Output the (x, y) coordinate of the center of the cell containing the given text.  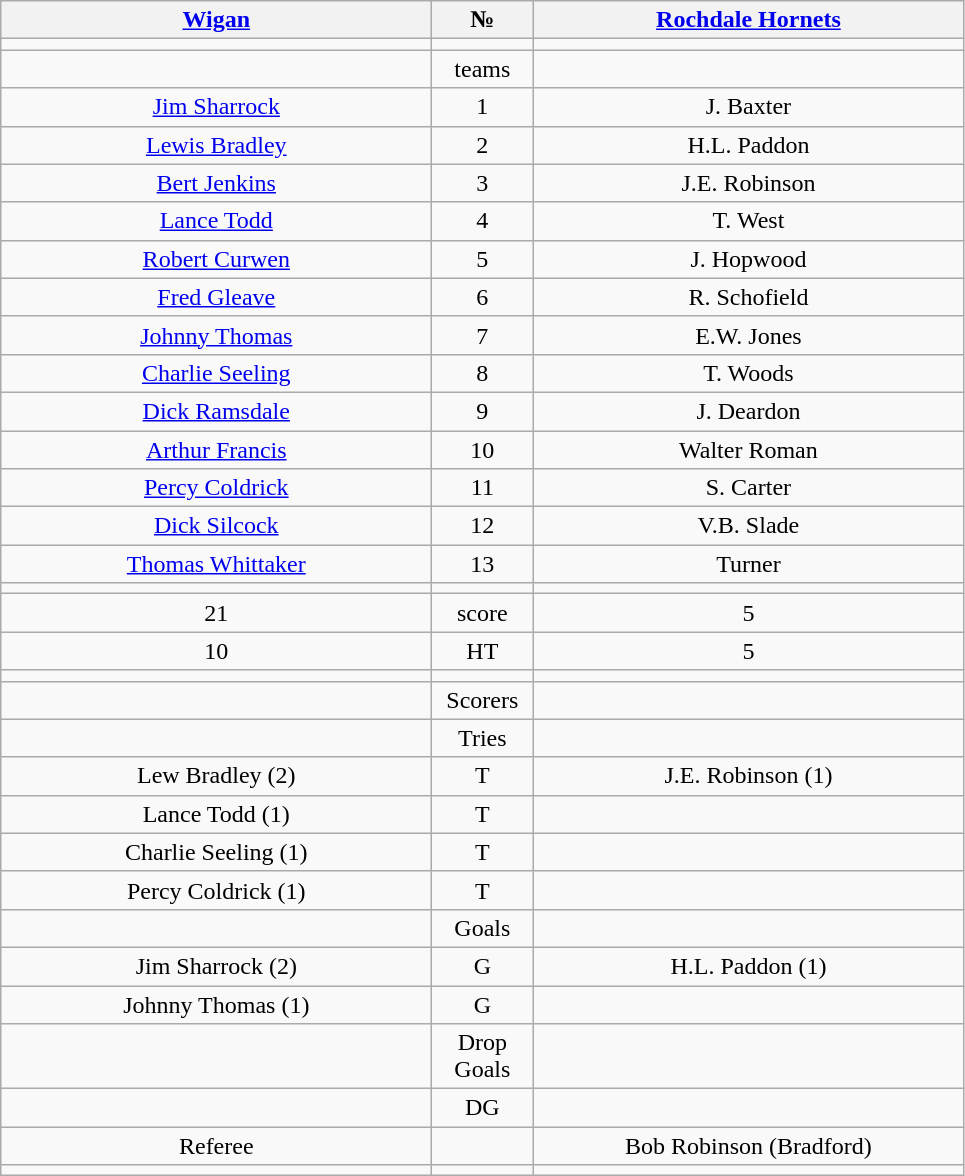
8 (482, 373)
Dick Ramsdale (216, 411)
J.E. Robinson (748, 183)
7 (482, 335)
6 (482, 297)
T. Woods (748, 373)
Jim Sharrock (2) (216, 966)
Tries (482, 738)
Referee (216, 1146)
S. Carter (748, 488)
Johnny Thomas (216, 335)
Fred Gleave (216, 297)
Rochdale Hornets (748, 20)
Walter Roman (748, 449)
Lance Todd (216, 221)
Arthur Francis (216, 449)
2 (482, 145)
Lance Todd (1) (216, 814)
T. West (748, 221)
Goals (482, 928)
1 (482, 107)
Robert Curwen (216, 259)
9 (482, 411)
Percy Coldrick (1) (216, 890)
Lew Bradley (2) (216, 776)
Percy Coldrick (216, 488)
Bert Jenkins (216, 183)
Wigan (216, 20)
J.E. Robinson (1) (748, 776)
E.W. Jones (748, 335)
12 (482, 526)
3 (482, 183)
H.L. Paddon (748, 145)
HT (482, 651)
DG (482, 1108)
Thomas Whittaker (216, 564)
J. Hopwood (748, 259)
Jim Sharrock (216, 107)
Drop Goals (482, 1056)
Charlie Seeling (1) (216, 852)
Dick Silcock (216, 526)
4 (482, 221)
13 (482, 564)
Charlie Seeling (216, 373)
J. Baxter (748, 107)
score (482, 613)
Johnny Thomas (1) (216, 1005)
J. Deardon (748, 411)
11 (482, 488)
21 (216, 613)
Turner (748, 564)
Bob Robinson (Bradford) (748, 1146)
H.L. Paddon (1) (748, 966)
Lewis Bradley (216, 145)
V.B. Slade (748, 526)
Scorers (482, 700)
teams (482, 69)
R. Schofield (748, 297)
№ (482, 20)
